Pinpoint the cell where the given text exists, returning its (X, Y) midpoint coordinate. 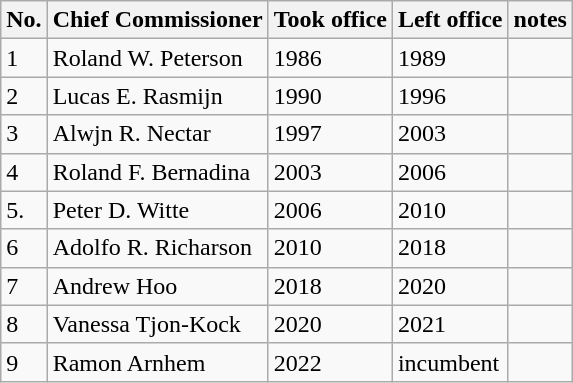
Adolfo R. Richarson (158, 248)
9 (24, 362)
Roland F. Bernadina (158, 172)
No. (24, 20)
5. (24, 210)
1986 (330, 58)
1990 (330, 96)
Left office (450, 20)
Peter D. Witte (158, 210)
6 (24, 248)
Andrew Hoo (158, 286)
Vanessa Tjon-Kock (158, 324)
1 (24, 58)
3 (24, 134)
8 (24, 324)
1996 (450, 96)
2021 (450, 324)
incumbent (450, 362)
Roland W. Peterson (158, 58)
7 (24, 286)
4 (24, 172)
notes (540, 20)
2 (24, 96)
Took office (330, 20)
Lucas E. Rasmijn (158, 96)
Chief Commissioner (158, 20)
Ramon Arnhem (158, 362)
1989 (450, 58)
2022 (330, 362)
1997 (330, 134)
Alwjn R. Nectar (158, 134)
